Scan for the cell matching the given text and deliver its [x, y] coordinate at center. 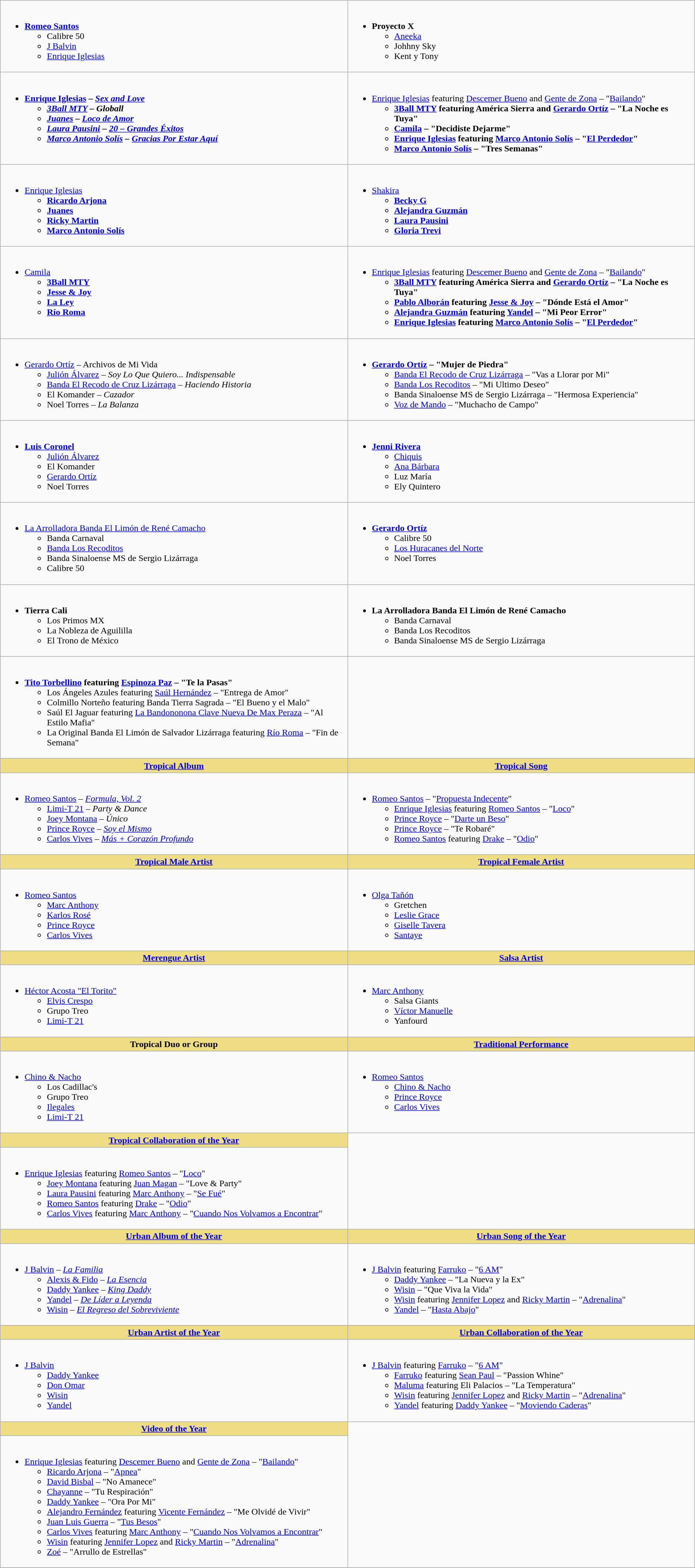
Tropical Collaboration of the Year [174, 1140]
Enrique IglesiasRicardo ArjonaJuanesRicky MartinMarco Antonio Solís [174, 206]
Urban Collaboration of the Year [521, 1332]
Jenni RiveraChiquisAna BárbaraLuz MaríaEly Quintero [521, 462]
Video of the Year [174, 1428]
Urban Album of the Year [174, 1236]
Romeo SantosMarc AnthonyKarlos RoséPrince RoyceCarlos Vives [174, 910]
Romeo Santos – Formula, Vol. 2Limi-T 21 – Party & DanceJoey Montana – ÚnicoPrince Royce – Soy el MismoCarlos Vives – Más + Corazón Profundo [174, 813]
Chino & NachoLos Cadillac'sGrupo TreoIlegalesLimi-T 21 [174, 1092]
Tierra CaliLos Primos MXLa Nobleza de AguilillaEl Trono de México [174, 620]
Tropical Album [174, 765]
Urban Artist of the Year [174, 1332]
Urban Song of the Year [521, 1236]
Proyecto XAneekaJohhny SkyKent y Tony [521, 36]
Tropical Duo or Group [174, 1044]
Tropical Male Artist [174, 862]
Camila3Ball MTYJesse & JoyLa LeyRío Roma [174, 292]
Traditional Performance [521, 1044]
Luis CoronelJulión ÁlvarezEl KomanderGerardo OrtízNoel Torres [174, 462]
Tropical Female Artist [521, 862]
J BalvinDaddy YankeeDon OmarWisinYandel [174, 1380]
Héctor Acosta "El Torito"Elvis CrespoGrupo TreoLimi-T 21 [174, 1001]
La Arrolladora Banda El Limón de René CamachoBanda CarnavalBanda Los RecoditosBanda Sinaloense MS de Sergio Lizárraga [521, 620]
J Balvin – La FamiliaAlexis & Fido – La EsenciaDaddy Yankee – King DaddyYandel – De Líder a LeyendaWisin – El Regreso del Sobreviviente [174, 1285]
Salsa Artist [521, 958]
Romeo SantosChino & NachoPrince RoyceCarlos Vives [521, 1092]
Tropical Song [521, 765]
Gerardo OrtízCalibre 50Los Huracanes del NorteNoel Torres [521, 543]
ShakiraBecky GAlejandra GuzmánLaura PausiniGloria Trevi [521, 206]
Romeo SantosCalibre 50J BalvinEnrique Iglesias [174, 36]
Marc AnthonySalsa GiantsVíctor ManuelleYanfourd [521, 1001]
Merengue Artist [174, 958]
Olga TañónGretchenLeslie GraceGiselle TaveraSantaye [521, 910]
La Arrolladora Banda El Limón de René CamachoBanda CarnavalBanda Los RecoditosBanda Sinaloense MS de Sergio LizárragaCalibre 50 [174, 543]
